From the cell containing the given text, extract its center point as [X, Y] coordinate. 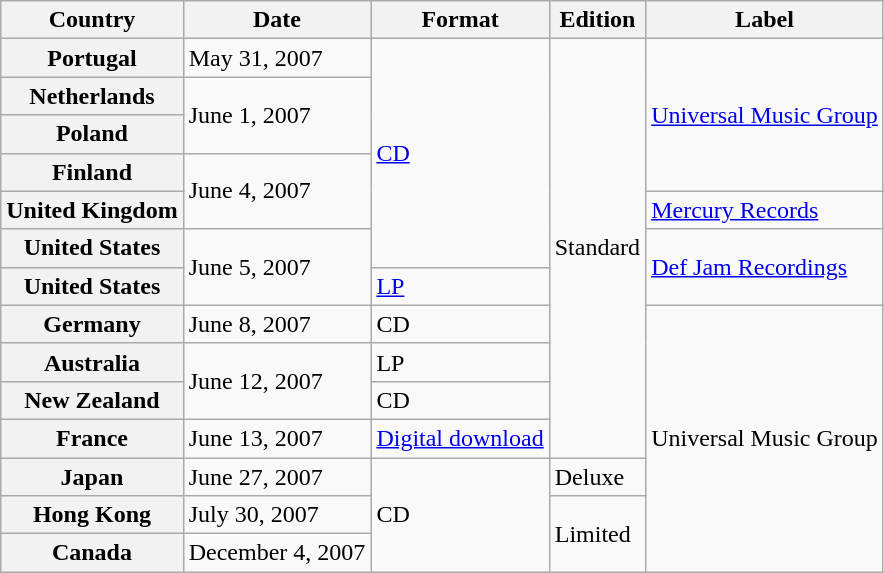
Finland [92, 172]
New Zealand [92, 400]
June 1, 2007 [277, 115]
Format [460, 20]
United Kingdom [92, 210]
Netherlands [92, 96]
June 8, 2007 [277, 324]
Australia [92, 362]
June 13, 2007 [277, 438]
Canada [92, 553]
June 4, 2007 [277, 191]
Hong Kong [92, 515]
July 30, 2007 [277, 515]
France [92, 438]
Poland [92, 134]
Def Jam Recordings [765, 267]
Portugal [92, 58]
Germany [92, 324]
May 31, 2007 [277, 58]
Mercury Records [765, 210]
June 12, 2007 [277, 381]
Limited [597, 534]
Standard [597, 248]
Edition [597, 20]
June 27, 2007 [277, 477]
June 5, 2007 [277, 267]
Digital download [460, 438]
Deluxe [597, 477]
Country [92, 20]
Label [765, 20]
Date [277, 20]
December 4, 2007 [277, 553]
Japan [92, 477]
